From the cell containing the given text, extract its center point as [X, Y] coordinate. 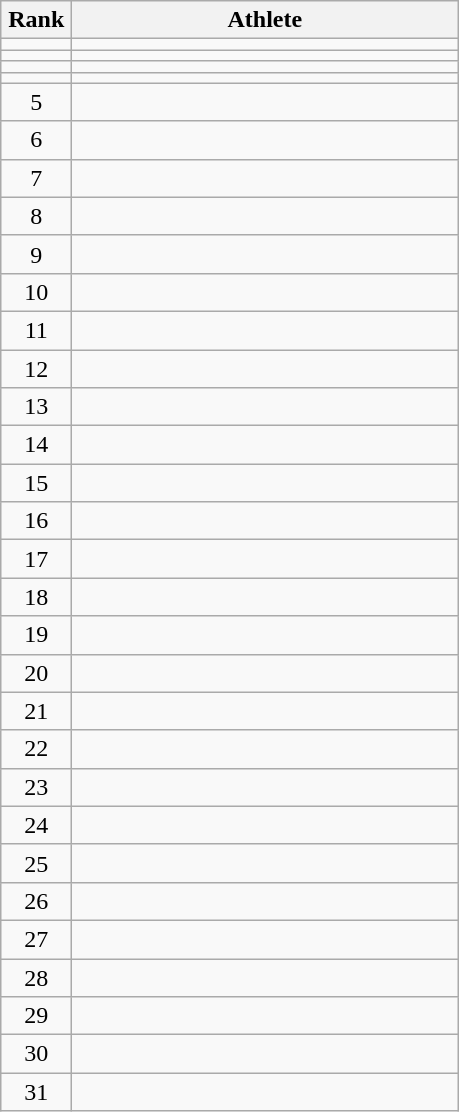
26 [36, 901]
20 [36, 673]
19 [36, 635]
23 [36, 787]
12 [36, 369]
10 [36, 292]
30 [36, 1054]
22 [36, 749]
31 [36, 1092]
9 [36, 254]
16 [36, 521]
7 [36, 178]
17 [36, 559]
Rank [36, 20]
14 [36, 445]
24 [36, 825]
29 [36, 1016]
5 [36, 102]
15 [36, 483]
25 [36, 863]
28 [36, 977]
18 [36, 597]
6 [36, 140]
27 [36, 939]
13 [36, 407]
Athlete [265, 20]
8 [36, 216]
11 [36, 330]
21 [36, 711]
